Search for the cell housing the specified text and yield its [x, y] center coordinate. 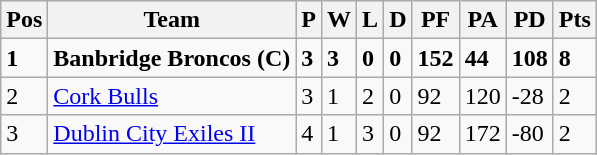
P [309, 20]
PF [436, 20]
108 [530, 58]
Banbridge Broncos (C) [172, 58]
152 [436, 58]
44 [482, 58]
Cork Bulls [172, 96]
PD [530, 20]
Team [172, 20]
Pos [24, 20]
D [398, 20]
PA [482, 20]
Pts [574, 20]
-80 [530, 134]
-28 [530, 96]
8 [574, 58]
4 [309, 134]
172 [482, 134]
L [370, 20]
120 [482, 96]
W [340, 20]
Dublin City Exiles II [172, 134]
